Output the [x, y] coordinate of the center of the cell containing the given text.  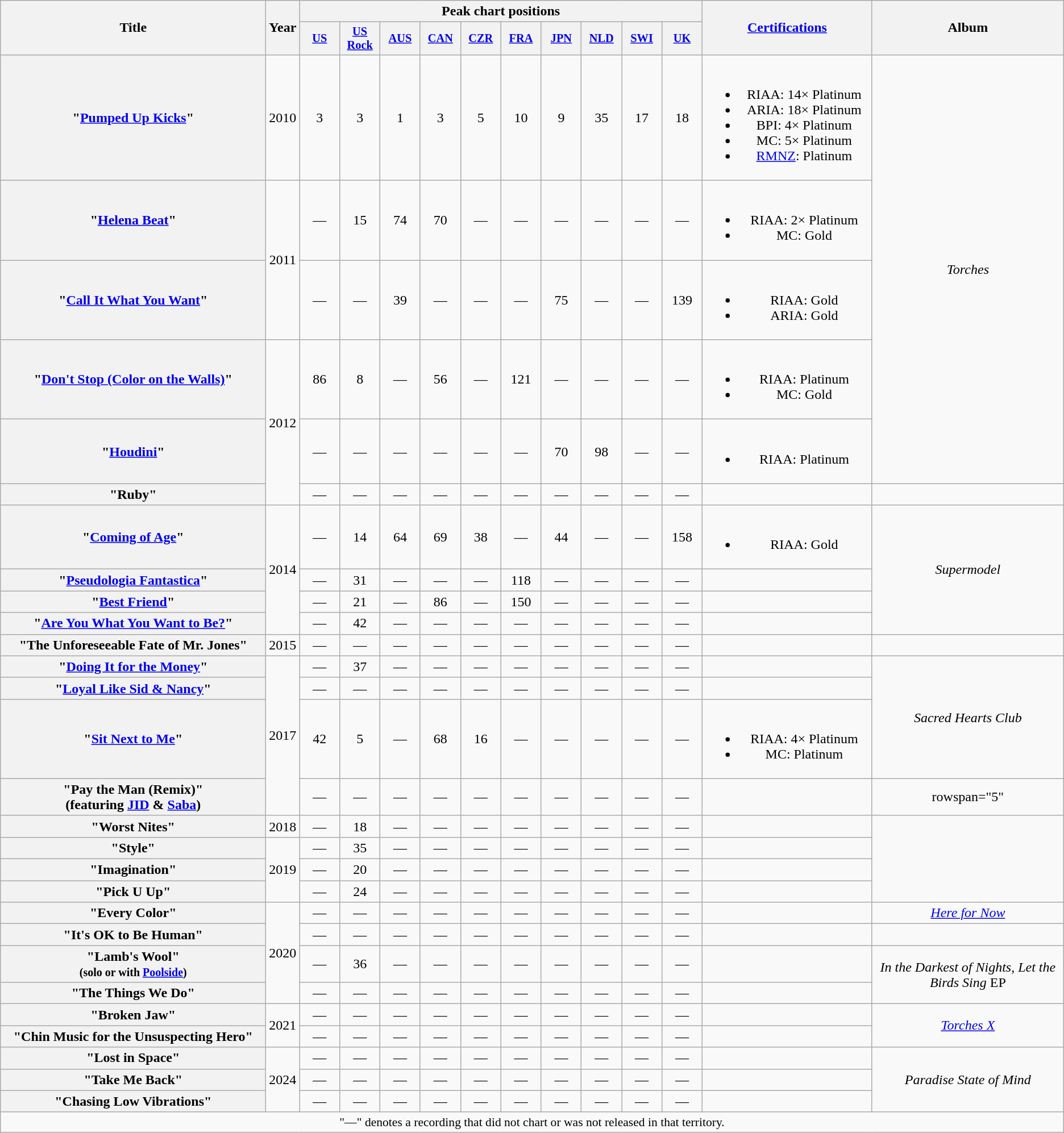
RIAA: 2× PlatinumMC: Gold [787, 220]
2017 [283, 735]
"Pumped Up Kicks" [133, 117]
150 [521, 602]
FRA [521, 39]
CAN [440, 39]
Peak chart positions [501, 11]
NLD [601, 39]
"Pseudologia Fantastica" [133, 580]
2018 [283, 826]
69 [440, 538]
158 [682, 538]
"It's OK to Be Human" [133, 935]
"Don't Stop (Color on the Walls)" [133, 380]
15 [360, 220]
RIAA: GoldARIA: Gold [787, 300]
"Pay the Man (Remix)"(featuring JID & Saba) [133, 797]
RIAA: PlatinumMC: Gold [787, 380]
2011 [283, 260]
"Pick U Up" [133, 892]
17 [642, 117]
38 [481, 538]
2014 [283, 569]
"Sit Next to Me" [133, 739]
2015 [283, 645]
64 [400, 538]
16 [481, 739]
"Every Color" [133, 913]
39 [400, 300]
"Broken Jaw" [133, 1015]
98 [601, 451]
"Houdini" [133, 451]
"Lost in Space" [133, 1058]
139 [682, 300]
"Worst Nites" [133, 826]
Certifications [787, 28]
In the Darkest of Nights, Let the Birds Sing EP [967, 975]
Torches X [967, 1026]
AUS [400, 39]
Here for Now [967, 913]
8 [360, 380]
"Helena Beat" [133, 220]
56 [440, 380]
Year [283, 28]
75 [562, 300]
"—" denotes a recording that did not chart or was not released in that territory. [532, 1122]
SWI [642, 39]
118 [521, 580]
Supermodel [967, 569]
"Loyal Like Sid & Nancy" [133, 688]
Sacred Hearts Club [967, 717]
2010 [283, 117]
"Style" [133, 848]
2020 [283, 953]
"The Unforeseeable Fate of Mr. Jones" [133, 645]
74 [400, 220]
44 [562, 538]
37 [360, 667]
9 [562, 117]
USRock [360, 39]
"Are You What You Want to Be?" [133, 623]
Torches [967, 269]
"Ruby" [133, 494]
"Best Friend" [133, 602]
rowspan="5" [967, 797]
10 [521, 117]
US [319, 39]
24 [360, 892]
121 [521, 380]
31 [360, 580]
RIAA: 14× PlatinumARIA: 18× PlatinumBPI: 4× PlatinumMC: 5× PlatinumRMNZ: Platinum [787, 117]
"The Things We Do" [133, 993]
Album [967, 28]
21 [360, 602]
JPN [562, 39]
2021 [283, 1026]
RIAA: Platinum [787, 451]
"Doing It for the Money" [133, 667]
36 [360, 964]
2012 [283, 423]
RIAA: Gold [787, 538]
"Lamb's Wool"(solo or with Poolside) [133, 964]
Paradise State of Mind [967, 1080]
"Coming of Age" [133, 538]
1 [400, 117]
Title [133, 28]
"Call It What You Want" [133, 300]
2024 [283, 1080]
"Chasing Low Vibrations" [133, 1101]
20 [360, 870]
CZR [481, 39]
RIAA: 4× PlatinumMC: Platinum [787, 739]
68 [440, 739]
"Take Me Back" [133, 1080]
UK [682, 39]
14 [360, 538]
2019 [283, 869]
"Chin Music for the Unsuspecting Hero" [133, 1036]
"Imagination" [133, 870]
